For the text-containing cell, return its midpoint in [X, Y] coordinate format. 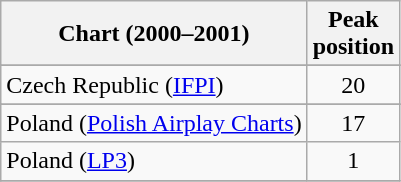
Peakposition [353, 34]
1 [353, 161]
17 [353, 123]
20 [353, 85]
Czech Republic (IFPI) [154, 85]
Poland (Polish Airplay Charts) [154, 123]
Poland (LP3) [154, 161]
Chart (2000–2001) [154, 34]
